Capture the cell that displays the provided text and extract its [x, y] central coordinate. 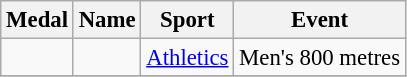
Name [107, 20]
Event [320, 20]
Sport [188, 20]
Athletics [188, 58]
Men's 800 metres [320, 58]
Medal [38, 20]
